Extract the (X, Y) coordinate from the center of the cell holding the provided text.  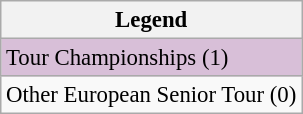
Legend (152, 20)
Other European Senior Tour (0) (152, 95)
Tour Championships (1) (152, 58)
